Extract the [x, y] coordinate from the center of the cell holding the provided text.  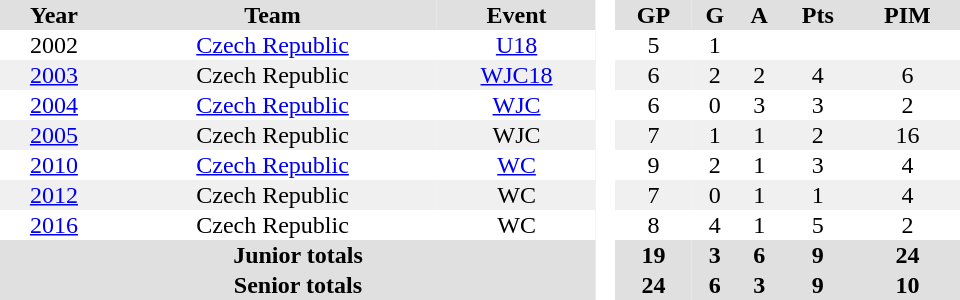
WJC18 [516, 75]
Team [272, 15]
2002 [54, 45]
2012 [54, 195]
A [760, 15]
2005 [54, 135]
19 [654, 255]
U18 [516, 45]
Event [516, 15]
Senior totals [298, 285]
PIM [908, 15]
Junior totals [298, 255]
GP [654, 15]
G [715, 15]
10 [908, 285]
2004 [54, 105]
8 [654, 225]
Year [54, 15]
2003 [54, 75]
2016 [54, 225]
2010 [54, 165]
16 [908, 135]
Pts [818, 15]
